Extract the (X, Y) coordinate from the center of the cell holding the provided text.  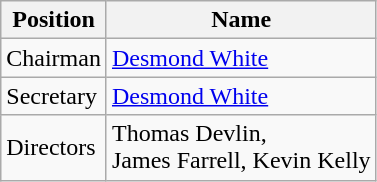
Position (54, 20)
Secretary (54, 96)
Name (241, 20)
Thomas Devlin,James Farrell, Kevin Kelly (241, 148)
Directors (54, 148)
Chairman (54, 58)
